Pinpoint the cell where the given text exists, returning its [X, Y] midpoint coordinate. 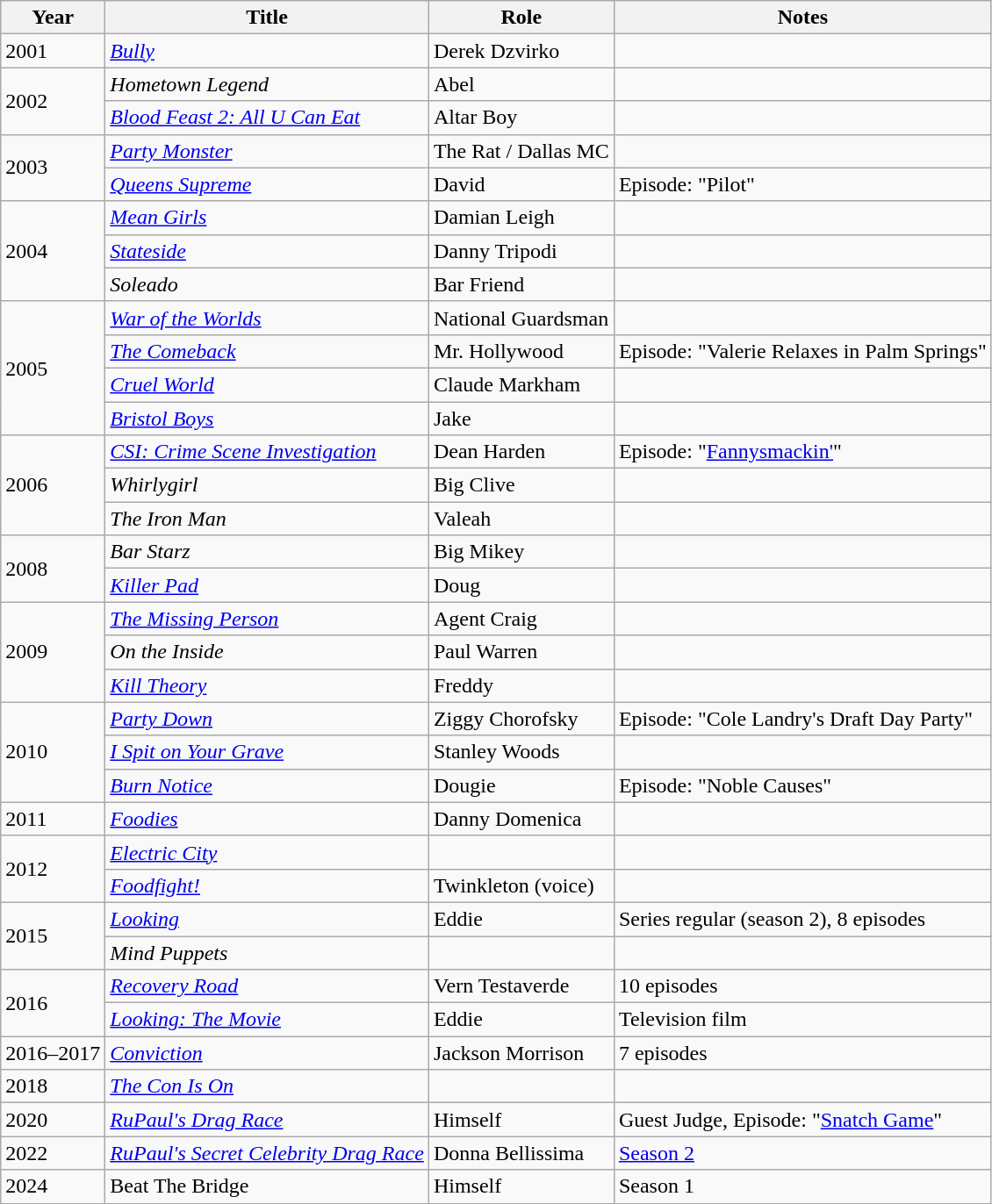
Season 1 [802, 1186]
10 episodes [802, 986]
On the Inside [267, 652]
Paul Warren [521, 652]
Altar Boy [521, 118]
2011 [53, 819]
Whirlygirl [267, 485]
The Missing Person [267, 619]
CSI: Crime Scene Investigation [267, 452]
I Spit on Your Grave [267, 752]
2015 [53, 935]
2022 [53, 1153]
2010 [53, 752]
Party Down [267, 719]
Kill Theory [267, 685]
Recovery Road [267, 986]
Donna Bellissima [521, 1153]
Queens Supreme [267, 184]
2003 [53, 168]
Killer Pad [267, 585]
Mean Girls [267, 218]
7 episodes [802, 1053]
Episode: "Fannysmackin'" [802, 452]
Jackson Morrison [521, 1053]
Damian Leigh [521, 218]
Blood Feast 2: All U Can Eat [267, 118]
2008 [53, 569]
The Con Is On [267, 1086]
2004 [53, 251]
RuPaul's Secret Celebrity Drag Race [267, 1153]
Abel [521, 84]
Burn Notice [267, 785]
Twinkleton (voice) [521, 885]
Looking [267, 919]
Foodies [267, 819]
David [521, 184]
Bully [267, 51]
Agent Craig [521, 619]
Claude Markham [521, 384]
The Comeback [267, 351]
2018 [53, 1086]
Dean Harden [521, 452]
Series regular (season 2), 8 episodes [802, 919]
Derek Dzvirko [521, 51]
Beat The Bridge [267, 1186]
Cruel World [267, 384]
Hometown Legend [267, 84]
Jake [521, 419]
Dougie [521, 785]
Mind Puppets [267, 952]
Bar Starz [267, 552]
War of the Worlds [267, 318]
2006 [53, 485]
Big Clive [521, 485]
2001 [53, 51]
Ziggy Chorofsky [521, 719]
Conviction [267, 1053]
Danny Domenica [521, 819]
2020 [53, 1120]
Stanley Woods [521, 752]
The Iron Man [267, 519]
Valeah [521, 519]
Guest Judge, Episode: "Snatch Game" [802, 1120]
Title [267, 18]
Doug [521, 585]
2009 [53, 652]
Role [521, 18]
The Rat / Dallas MC [521, 151]
RuPaul's Drag Race [267, 1120]
2016 [53, 1003]
Television film [802, 1020]
Episode: "Pilot" [802, 184]
2005 [53, 368]
Episode: "Noble Causes" [802, 785]
2002 [53, 101]
Soleado [267, 284]
2024 [53, 1186]
Bristol Boys [267, 419]
Big Mikey [521, 552]
Freddy [521, 685]
Stateside [267, 251]
Episode: "Cole Landry's Draft Day Party" [802, 719]
Foodfight! [267, 885]
Vern Testaverde [521, 986]
Episode: "Valerie Relaxes in Palm Springs" [802, 351]
Electric City [267, 852]
Season 2 [802, 1153]
Bar Friend [521, 284]
2012 [53, 869]
2016–2017 [53, 1053]
Danny Tripodi [521, 251]
Mr. Hollywood [521, 351]
Party Monster [267, 151]
Notes [802, 18]
Year [53, 18]
National Guardsman [521, 318]
Looking: The Movie [267, 1020]
